Capture the cell that displays the provided text and extract its (x, y) central coordinate. 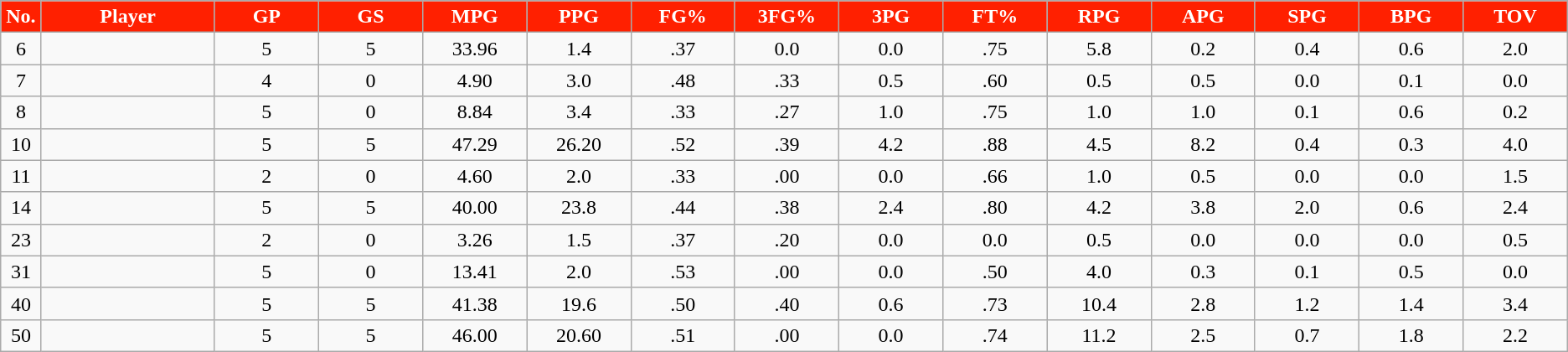
.20 (787, 240)
MPG (475, 17)
.66 (995, 176)
PPG (579, 17)
23 (21, 240)
23.8 (579, 208)
.38 (787, 208)
2.5 (1203, 335)
.27 (787, 112)
.52 (683, 144)
26.20 (579, 144)
46.00 (475, 335)
4.90 (475, 80)
.44 (683, 208)
8.84 (475, 112)
APG (1203, 17)
.74 (995, 335)
11.2 (1099, 335)
11 (21, 176)
FT% (995, 17)
0.7 (1307, 335)
3.0 (579, 80)
3.8 (1203, 208)
GP (266, 17)
50 (21, 335)
GS (370, 17)
4.60 (475, 176)
40.00 (475, 208)
3FG% (787, 17)
33.96 (475, 49)
.40 (787, 303)
41.38 (475, 303)
Player (127, 17)
.73 (995, 303)
2.2 (1515, 335)
.60 (995, 80)
10 (21, 144)
1.8 (1411, 335)
31 (21, 272)
6 (21, 49)
.53 (683, 272)
47.29 (475, 144)
No. (21, 17)
.80 (995, 208)
7 (21, 80)
FG% (683, 17)
8.2 (1203, 144)
13.41 (475, 272)
1.2 (1307, 303)
8 (21, 112)
3PG (891, 17)
RPG (1099, 17)
.88 (995, 144)
40 (21, 303)
3.26 (475, 240)
.39 (787, 144)
4 (266, 80)
BPG (1411, 17)
SPG (1307, 17)
2.8 (1203, 303)
.48 (683, 80)
19.6 (579, 303)
TOV (1515, 17)
14 (21, 208)
20.60 (579, 335)
10.4 (1099, 303)
.51 (683, 335)
4.5 (1099, 144)
5.8 (1099, 49)
